Identify which cell holds the provided text, then report its [X, Y] central coordinate. 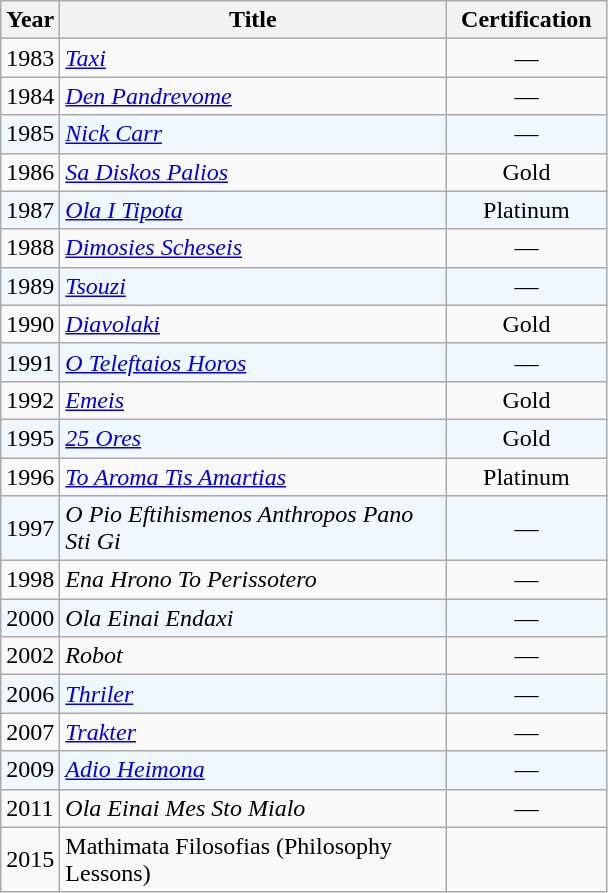
Taxi [253, 58]
1996 [30, 477]
Ola Einai Mes Sto Mialo [253, 808]
2002 [30, 656]
1989 [30, 286]
2007 [30, 732]
Den Pandrevome [253, 96]
Ola Einai Endaxi [253, 618]
1983 [30, 58]
2000 [30, 618]
Mathimata Filosofias (Philosophy Lessons) [253, 860]
Certification [526, 20]
Thriler [253, 694]
Ena Hrono To Perissotero [253, 580]
Robot [253, 656]
1984 [30, 96]
Tsouzi [253, 286]
2015 [30, 860]
O Teleftaios Horos [253, 362]
1995 [30, 438]
Emeis [253, 400]
O Pio Eftihismenos Anthropos Pano Sti Gi [253, 528]
Adio Heimona [253, 770]
2009 [30, 770]
2006 [30, 694]
1990 [30, 324]
Sa Diskos Palios [253, 172]
Nick Carr [253, 134]
Title [253, 20]
1991 [30, 362]
1988 [30, 248]
1998 [30, 580]
25 Ores [253, 438]
1992 [30, 400]
2011 [30, 808]
1985 [30, 134]
1987 [30, 210]
1997 [30, 528]
Diavolaki [253, 324]
1986 [30, 172]
Year [30, 20]
Trakter [253, 732]
Ola I Tipota [253, 210]
To Aroma Tis Amartias [253, 477]
Dimosies Scheseis [253, 248]
